For the text-containing cell, return its midpoint in (X, Y) coordinate format. 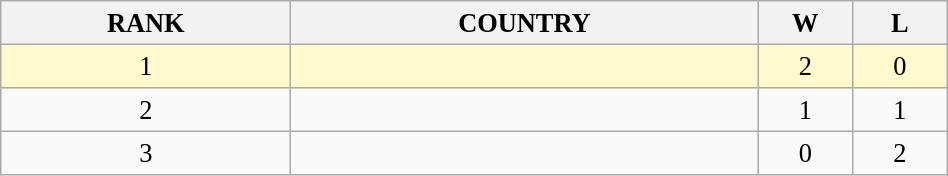
3 (146, 153)
RANK (146, 22)
L (900, 22)
COUNTRY (524, 22)
W (806, 22)
